Return the [X, Y] coordinate for the center point of the cell that contains the specified text.  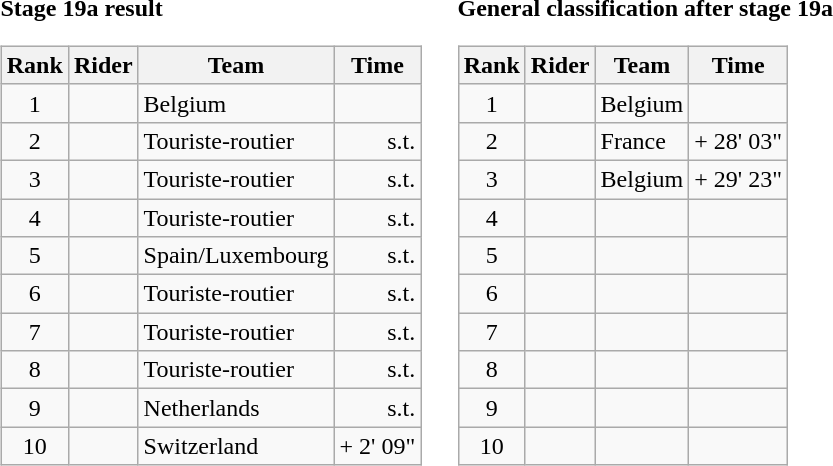
+ 28' 03" [738, 141]
France [642, 141]
Spain/Luxembourg [236, 256]
Netherlands [236, 408]
+ 29' 23" [738, 179]
Switzerland [236, 446]
+ 2' 09" [378, 446]
